Detect which cell encompasses the target text, then output its (x, y) center coordinate. 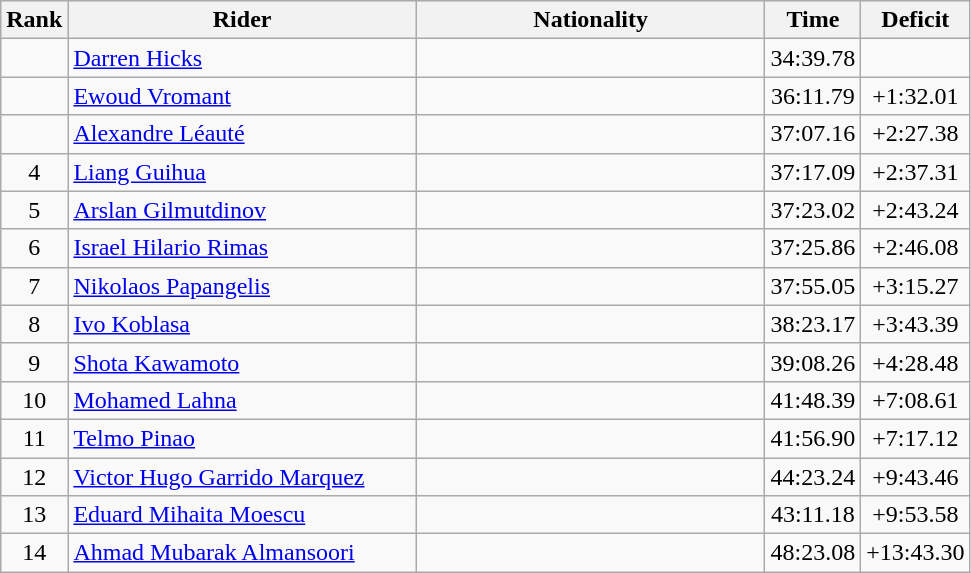
36:11.79 (813, 96)
Rank (34, 20)
13 (34, 515)
+2:46.08 (916, 248)
44:23.24 (813, 477)
8 (34, 324)
11 (34, 438)
12 (34, 477)
37:17.09 (813, 172)
+9:53.58 (916, 515)
9 (34, 362)
37:23.02 (813, 210)
Nationality (590, 20)
43:11.18 (813, 515)
Mohamed Lahna (242, 400)
38:23.17 (813, 324)
Deficit (916, 20)
+3:43.39 (916, 324)
48:23.08 (813, 553)
37:25.86 (813, 248)
4 (34, 172)
6 (34, 248)
+7:08.61 (916, 400)
+2:27.38 (916, 134)
Darren Hicks (242, 58)
+3:15.27 (916, 286)
7 (34, 286)
+4:28.48 (916, 362)
Ahmad Mubarak Almansoori (242, 553)
10 (34, 400)
5 (34, 210)
41:56.90 (813, 438)
Shota Kawamoto (242, 362)
Telmo Pinao (242, 438)
34:39.78 (813, 58)
Victor Hugo Garrido Marquez (242, 477)
Rider (242, 20)
+2:43.24 (916, 210)
Ivo Koblasa (242, 324)
+1:32.01 (916, 96)
Nikolaos Papangelis (242, 286)
+13:43.30 (916, 553)
14 (34, 553)
Time (813, 20)
+9:43.46 (916, 477)
41:48.39 (813, 400)
Eduard Mihaita Moescu (242, 515)
Israel Hilario Rimas (242, 248)
Alexandre Léauté (242, 134)
+2:37.31 (916, 172)
37:07.16 (813, 134)
Arslan Gilmutdinov (242, 210)
Liang Guihua (242, 172)
Ewoud Vromant (242, 96)
+7:17.12 (916, 438)
37:55.05 (813, 286)
39:08.26 (813, 362)
